Scan for the cell matching the given text and deliver its (x, y) coordinate at center. 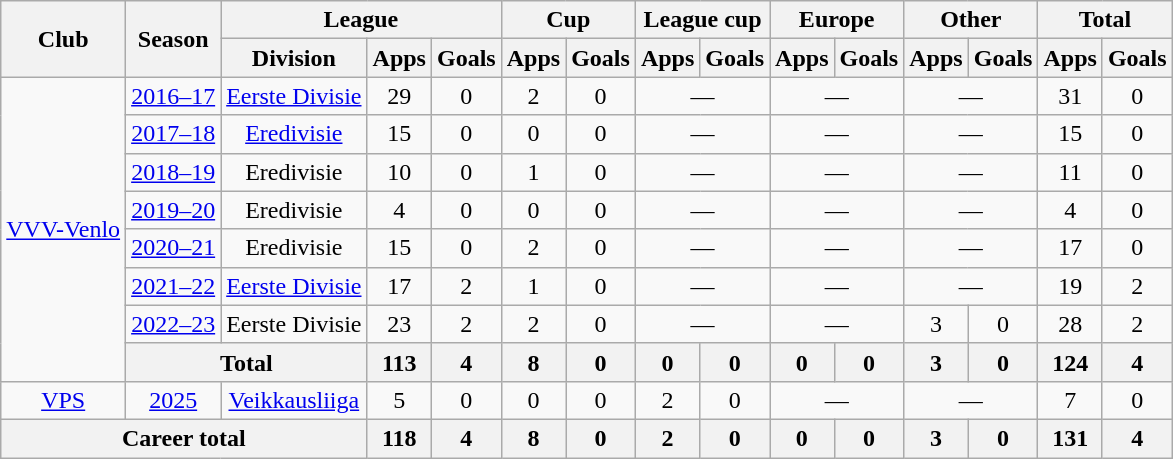
Europe (837, 20)
Other (971, 20)
VVV-Venlo (64, 229)
113 (399, 362)
2025 (174, 400)
Season (174, 39)
2020–21 (174, 248)
2019–20 (174, 210)
2017–18 (174, 134)
Club (64, 39)
7 (1070, 400)
29 (399, 96)
VPS (64, 400)
Veikkausliiga (294, 400)
2022–23 (174, 324)
2018–19 (174, 172)
2016–17 (174, 96)
131 (1070, 438)
5 (399, 400)
Career total (184, 438)
Cup (568, 20)
124 (1070, 362)
31 (1070, 96)
10 (399, 172)
2021–22 (174, 286)
League cup (702, 20)
28 (1070, 324)
23 (399, 324)
League (362, 20)
118 (399, 438)
19 (1070, 286)
Division (294, 58)
11 (1070, 172)
